Return the [x, y] coordinate for the center point of the cell that contains the specified text.  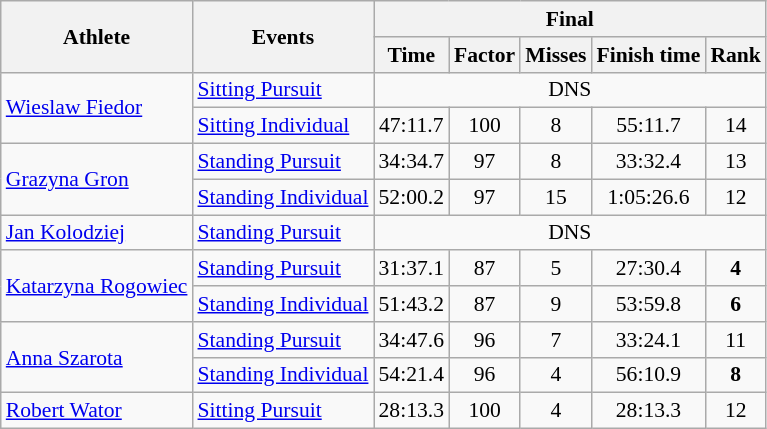
13 [736, 162]
Robert Wator [97, 411]
33:24.1 [649, 340]
9 [556, 304]
54:21.4 [412, 375]
7 [556, 340]
Finish time [649, 55]
34:47.6 [412, 340]
Athlete [97, 36]
Sitting Individual [282, 126]
14 [736, 126]
31:37.1 [412, 269]
33:32.4 [649, 162]
Anna Szarota [97, 358]
Events [282, 36]
Grazyna Gron [97, 180]
Wieslaw Fiedor [97, 108]
Time [412, 55]
15 [556, 197]
Jan Kolodziej [97, 233]
Final [570, 19]
Rank [736, 55]
27:30.4 [649, 269]
55:11.7 [649, 126]
Misses [556, 55]
51:43.2 [412, 304]
34:34.7 [412, 162]
56:10.9 [649, 375]
6 [736, 304]
1:05:26.6 [649, 197]
Factor [484, 55]
11 [736, 340]
53:59.8 [649, 304]
Katarzyna Rogowiec [97, 286]
5 [556, 269]
52:00.2 [412, 197]
47:11.7 [412, 126]
